Return (x, y) of the center of cell containing provided text 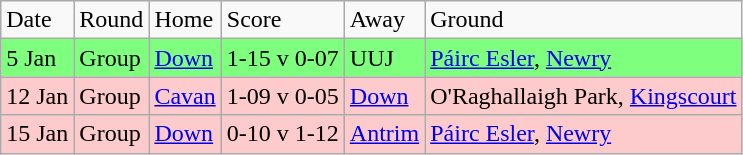
0-10 v 1-12 (282, 134)
15 Jan (38, 134)
Date (38, 20)
Round (112, 20)
1-09 v 0-05 (282, 96)
Home (185, 20)
5 Jan (38, 58)
12 Jan (38, 96)
Away (384, 20)
Cavan (185, 96)
O'Raghallaigh Park, Kingscourt (584, 96)
Antrim (384, 134)
1-15 v 0-07 (282, 58)
Score (282, 20)
Ground (584, 20)
UUJ (384, 58)
